Locate the cell with the specified text and output its (x, y) center coordinate. 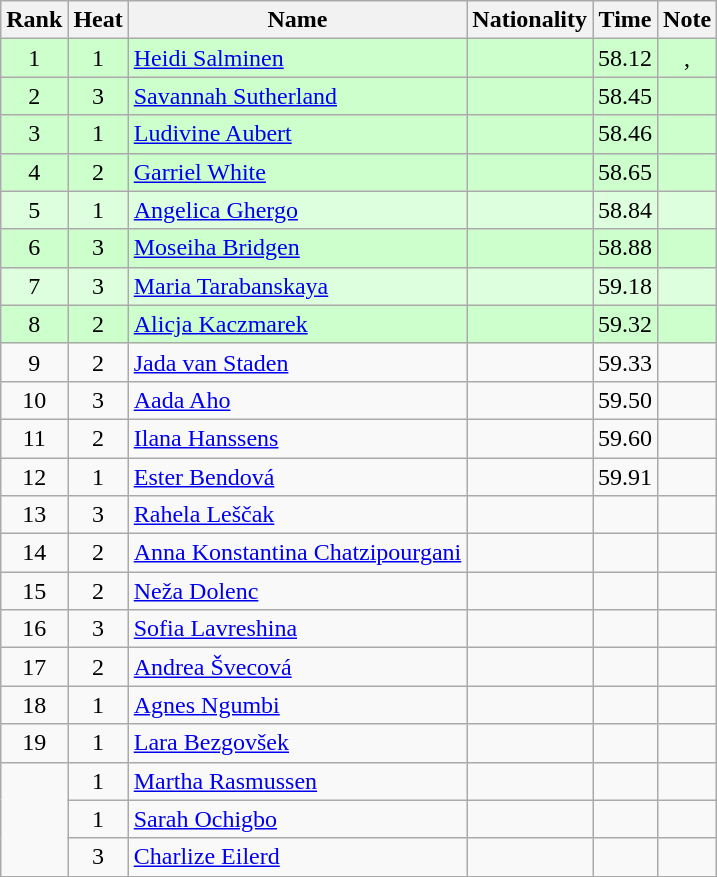
Ilana Hanssens (298, 438)
Andrea Švecová (298, 667)
Rahela Leščak (298, 515)
14 (34, 553)
Ester Bendová (298, 477)
Garriel White (298, 172)
Savannah Sutherland (298, 96)
Maria Tarabanskaya (298, 286)
16 (34, 629)
Agnes Ngumbi (298, 705)
58.12 (626, 58)
59.60 (626, 438)
18 (34, 705)
19 (34, 743)
5 (34, 210)
10 (34, 400)
Note (688, 20)
Heidi Salminen (298, 58)
9 (34, 362)
Aada Aho (298, 400)
15 (34, 591)
Ludivine Aubert (298, 134)
12 (34, 477)
Moseiha Bridgen (298, 248)
Martha Rasmussen (298, 781)
11 (34, 438)
Heat (98, 20)
17 (34, 667)
58.84 (626, 210)
59.32 (626, 324)
Charlize Eilerd (298, 857)
Nationality (530, 20)
Lara Bezgovšek (298, 743)
4 (34, 172)
8 (34, 324)
59.33 (626, 362)
Angelica Ghergo (298, 210)
Sarah Ochigbo (298, 819)
7 (34, 286)
59.50 (626, 400)
Alicja Kaczmarek (298, 324)
58.88 (626, 248)
Time (626, 20)
13 (34, 515)
58.45 (626, 96)
Anna Konstantina Chatzipourgani (298, 553)
Name (298, 20)
Jada van Staden (298, 362)
58.65 (626, 172)
Neža Dolenc (298, 591)
6 (34, 248)
Rank (34, 20)
, (688, 58)
59.18 (626, 286)
Sofia Lavreshina (298, 629)
58.46 (626, 134)
59.91 (626, 477)
